Locate the cell with the specified text and output its [X, Y] center coordinate. 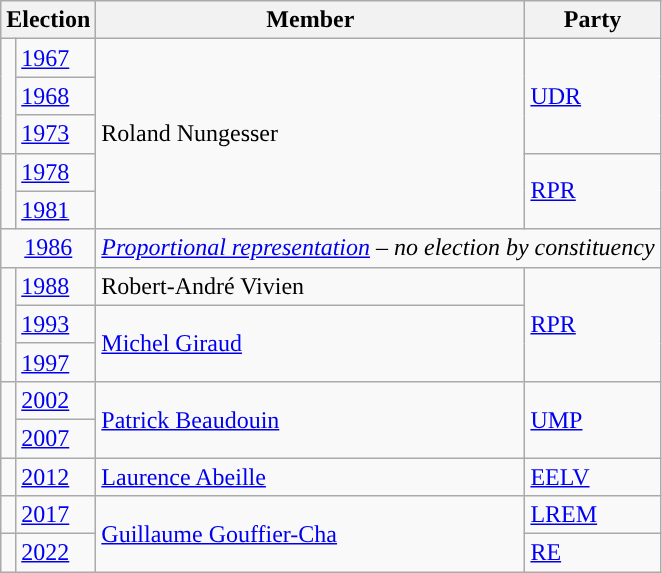
Member [310, 20]
Laurence Abeille [310, 477]
Michel Giraud [310, 343]
1981 [56, 210]
Party [592, 20]
1973 [56, 134]
UMP [592, 419]
Election [48, 20]
Proportional representation – no election by constituency [378, 248]
Patrick Beaudouin [310, 419]
1967 [56, 58]
1978 [56, 172]
2012 [56, 477]
2007 [56, 438]
1997 [56, 362]
RE [592, 553]
1988 [56, 286]
Robert-André Vivien [310, 286]
2002 [56, 400]
LREM [592, 515]
1993 [56, 324]
Guillaume Gouffier-Cha [310, 534]
2022 [56, 553]
1986 [48, 248]
1968 [56, 96]
2017 [56, 515]
Roland Nungesser [310, 134]
EELV [592, 477]
UDR [592, 96]
